Pinpoint the cell where the given text exists, returning its [X, Y] midpoint coordinate. 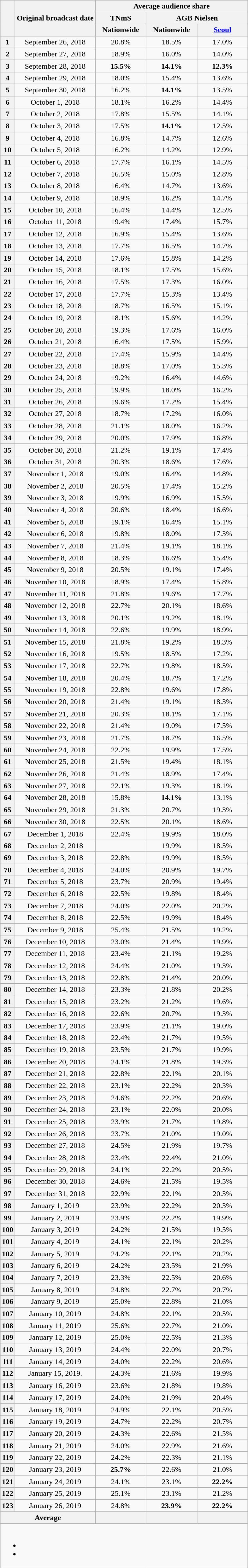
25 [8, 330]
January 22, 2019 [56, 1458]
13.1% [222, 798]
66 [8, 822]
22 [8, 294]
December 26, 2018 [56, 1134]
39 [8, 498]
December 17, 2018 [56, 1026]
80 [8, 990]
14.0% [222, 54]
24.7% [121, 1421]
101 [8, 1241]
103 [8, 1266]
October 24, 2018 [56, 378]
51 [8, 642]
38 [8, 486]
61 [8, 762]
December 8, 2018 [56, 918]
November 9, 2018 [56, 570]
October 13, 2018 [56, 246]
January 8, 2019 [56, 1290]
71 [8, 882]
104 [8, 1278]
17.1% [222, 714]
12 [8, 174]
October 25, 2018 [56, 390]
October 10, 2018 [56, 210]
October 6, 2018 [56, 162]
24.9% [121, 1409]
23 [8, 306]
September 26, 2018 [56, 42]
November 2, 2018 [56, 486]
13.5% [222, 90]
Seoul [222, 30]
52 [8, 654]
January 14, 2019 [56, 1362]
44 [8, 558]
41 [8, 522]
99 [8, 1218]
October 12, 2018 [56, 234]
November 26, 2018 [56, 774]
82 [8, 1014]
December 27, 2018 [56, 1146]
October 15, 2018 [56, 270]
90 [8, 1110]
18 [8, 246]
November 29, 2018 [56, 810]
November 17, 2018 [56, 666]
October 4, 2018 [56, 138]
20.8% [121, 42]
December 28, 2018 [56, 1158]
23.2% [121, 1002]
40 [8, 510]
97 [8, 1194]
25.4% [121, 930]
October 31, 2018 [56, 462]
January 20, 2019 [56, 1433]
59 [8, 738]
37 [8, 474]
October 30, 2018 [56, 450]
23.0% [121, 942]
67 [8, 834]
October 18, 2018 [56, 306]
October 20, 2018 [56, 330]
December 21, 2018 [56, 1074]
70 [8, 870]
December 29, 2018 [56, 1170]
December 13, 2018 [56, 978]
13 [8, 186]
Average [48, 1518]
October 14, 2018 [56, 258]
October 21, 2018 [56, 342]
Average audience share [172, 6]
November 27, 2018 [56, 786]
December 9, 2018 [56, 930]
October 1, 2018 [56, 102]
15.2% [222, 486]
December 12, 2018 [56, 966]
October 29, 2018 [56, 438]
December 3, 2018 [56, 858]
118 [8, 1446]
January 2, 2019 [56, 1218]
81 [8, 1002]
January 15, 2019. [56, 1374]
107 [8, 1314]
16.1% [172, 162]
November 7, 2018 [56, 546]
55 [8, 690]
January 23, 2019 [56, 1470]
October 9, 2018 [56, 198]
November 5, 2018 [56, 522]
12.8% [222, 174]
12.6% [222, 138]
December 15, 2018 [56, 1002]
77 [8, 954]
January 3, 2019 [56, 1230]
September 29, 2018 [56, 78]
December 30, 2018 [56, 1182]
16 [8, 222]
58 [8, 726]
22.3% [172, 1458]
32 [8, 414]
December 23, 2018 [56, 1098]
108 [8, 1326]
120 [8, 1470]
63 [8, 786]
November 14, 2018 [56, 630]
21 [8, 282]
26 [8, 342]
December 31, 2018 [56, 1194]
75 [8, 930]
October 8, 2018 [56, 186]
7 [8, 114]
23.6% [121, 1386]
15 [8, 210]
85 [8, 1050]
October 16, 2018 [56, 282]
3 [8, 66]
86 [8, 1062]
109 [8, 1338]
January 7, 2019 [56, 1278]
110 [8, 1350]
December 19, 2018 [56, 1050]
October 19, 2018 [56, 318]
TNmS [121, 18]
78 [8, 966]
October 26, 2018 [56, 402]
December 2, 2018 [56, 846]
November 20, 2018 [56, 702]
December 22, 2018 [56, 1086]
95 [8, 1170]
2 [8, 54]
December 6, 2018 [56, 894]
January 10, 2019 [56, 1314]
14.8% [222, 474]
88 [8, 1086]
57 [8, 714]
AGB Nielsen [197, 18]
5 [8, 90]
123 [8, 1506]
111 [8, 1362]
20 [8, 270]
24.5% [121, 1146]
24 [8, 318]
October 2, 2018 [56, 114]
October 5, 2018 [56, 150]
December 7, 2018 [56, 906]
14 [8, 198]
119 [8, 1458]
121 [8, 1482]
January 5, 2019 [56, 1253]
12.9% [222, 150]
October 3, 2018 [56, 126]
102 [8, 1253]
92 [8, 1134]
50 [8, 630]
25.6% [121, 1326]
October 28, 2018 [56, 426]
76 [8, 942]
19 [8, 258]
100 [8, 1230]
November 8, 2018 [56, 558]
113 [8, 1386]
6 [8, 102]
January 25, 2019 [56, 1494]
December 1, 2018 [56, 834]
46 [8, 582]
48 [8, 606]
112 [8, 1374]
28 [8, 366]
9 [8, 138]
49 [8, 618]
25.1% [121, 1494]
January 6, 2019 [56, 1266]
36 [8, 462]
January 12, 2019 [56, 1338]
September 27, 2018 [56, 54]
October 11, 2018 [56, 222]
January 9, 2019 [56, 1302]
93 [8, 1146]
60 [8, 750]
11 [8, 162]
73 [8, 906]
January 18, 2019 [56, 1409]
November 12, 2018 [56, 606]
January 26, 2019 [56, 1506]
72 [8, 894]
November 25, 2018 [56, 762]
November 1, 2018 [56, 474]
December 4, 2018 [56, 870]
89 [8, 1098]
January 16, 2019 [56, 1386]
35 [8, 450]
January 19, 2019 [56, 1421]
November 15, 2018 [56, 642]
106 [8, 1302]
105 [8, 1290]
54 [8, 678]
98 [8, 1206]
December 18, 2018 [56, 1038]
November 11, 2018 [56, 594]
December 20, 2018 [56, 1062]
November 10, 2018 [56, 582]
68 [8, 846]
13.4% [222, 294]
115 [8, 1409]
November 13, 2018 [56, 618]
15.7% [222, 222]
15.0% [172, 174]
December 25, 2018 [56, 1122]
43 [8, 546]
December 24, 2018 [56, 1110]
29 [8, 378]
116 [8, 1421]
December 11, 2018 [56, 954]
79 [8, 978]
45 [8, 570]
1 [8, 42]
27 [8, 354]
October 27, 2018 [56, 414]
January 17, 2019 [56, 1397]
114 [8, 1397]
November 28, 2018 [56, 798]
November 4, 2018 [56, 510]
17 [8, 234]
October 22, 2018 [56, 354]
September 28, 2018 [56, 66]
12.3% [222, 66]
October 17, 2018 [56, 294]
November 30, 2018 [56, 822]
January 24, 2019 [56, 1482]
January 11, 2019 [56, 1326]
December 14, 2018 [56, 990]
November 21, 2018 [56, 714]
January 13, 2019 [56, 1350]
33 [8, 426]
December 5, 2018 [56, 882]
25.7% [121, 1470]
62 [8, 774]
December 16, 2018 [56, 1014]
64 [8, 798]
January 21, 2019 [56, 1446]
65 [8, 810]
January 4, 2019 [56, 1241]
14.6% [222, 378]
4 [8, 78]
November 6, 2018 [56, 534]
87 [8, 1074]
10 [8, 150]
117 [8, 1433]
17.9% [172, 438]
94 [8, 1158]
January 1, 2019 [56, 1206]
53 [8, 666]
42 [8, 534]
November 23, 2018 [56, 738]
69 [8, 858]
September 30, 2018 [56, 90]
18.8% [121, 366]
74 [8, 918]
84 [8, 1038]
8 [8, 126]
November 24, 2018 [56, 750]
Original broadcast date [56, 18]
56 [8, 702]
November 19, 2018 [56, 690]
14.5% [222, 162]
30 [8, 390]
31 [8, 402]
91 [8, 1122]
December 10, 2018 [56, 942]
November 18, 2018 [56, 678]
October 7, 2018 [56, 174]
83 [8, 1026]
November 3, 2018 [56, 498]
October 23, 2018 [56, 366]
34 [8, 438]
November 16, 2018 [56, 654]
96 [8, 1182]
November 22, 2018 [56, 726]
122 [8, 1494]
47 [8, 594]
